From the cell containing the given text, extract its center point as [x, y] coordinate. 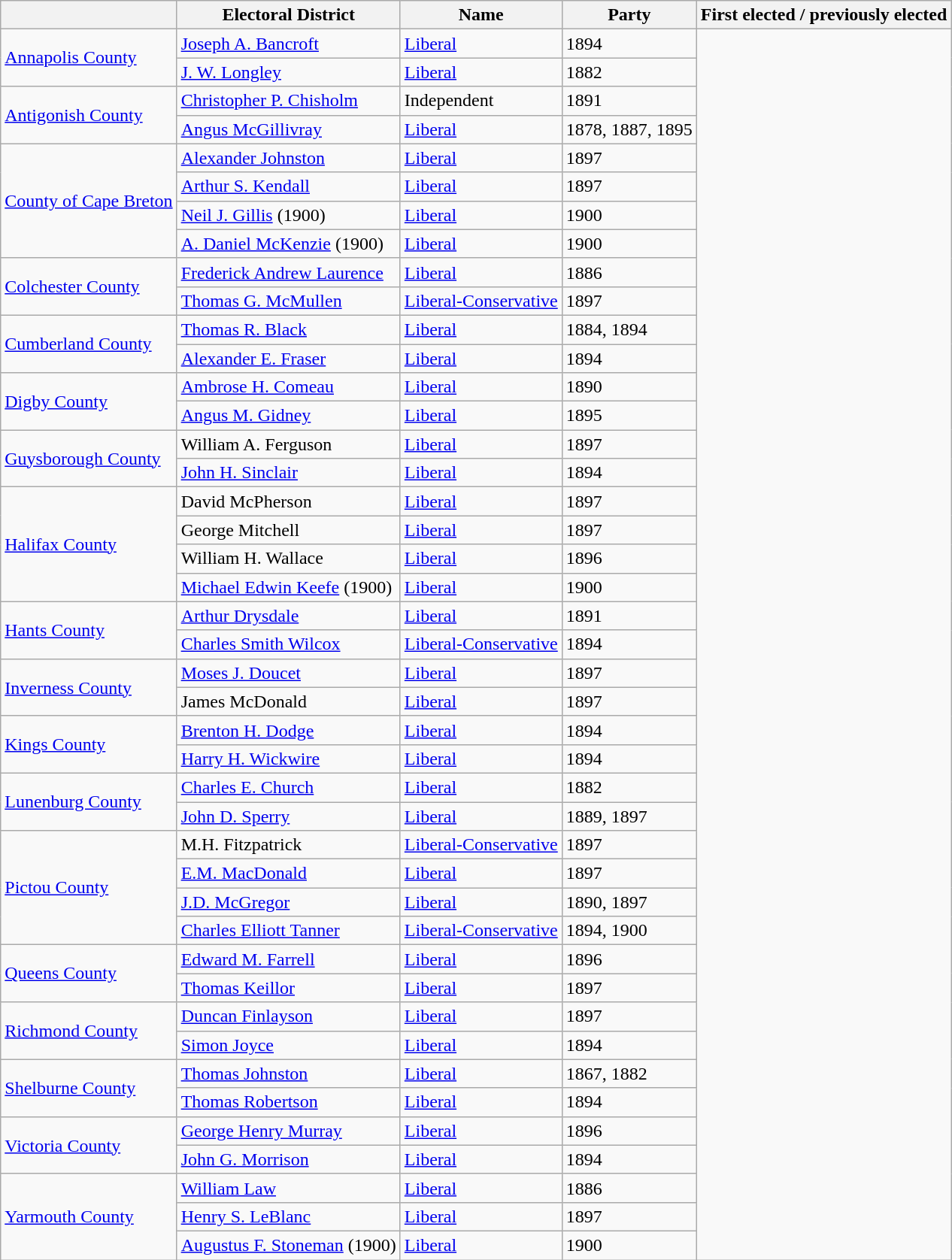
J.D. McGregor [289, 902]
Yarmouth County [89, 1216]
Neil J. Gillis (1900) [289, 215]
Thomas Keillor [289, 988]
Thomas Robertson [289, 1102]
Alexander Johnston [289, 158]
George Henry Murray [289, 1131]
M.H. Fitzpatrick [289, 845]
Brenton H. Dodge [289, 730]
1867, 1882 [629, 1074]
Henry S. LeBlanc [289, 1216]
Harry H. Wickwire [289, 759]
1894, 1900 [629, 931]
1895 [629, 416]
County of Cape Breton [89, 201]
Thomas R. Black [289, 329]
Independent [481, 101]
William Law [289, 1188]
Shelburne County [89, 1088]
Ambrose H. Comeau [289, 387]
Frederick Andrew Laurence [289, 272]
Queens County [89, 974]
First elected / previously elected [824, 15]
1890, 1897 [629, 902]
J. W. Longley [289, 72]
John H. Sinclair [289, 473]
Richmond County [89, 1031]
Hants County [89, 630]
William H. Wallace [289, 559]
1889, 1897 [629, 816]
Arthur Drysdale [289, 616]
Colchester County [89, 286]
David McPherson [289, 501]
Charles Smith Wilcox [289, 644]
Edward M. Farrell [289, 959]
Charles E. Church [289, 787]
Augustus F. Stoneman (1900) [289, 1245]
George Mitchell [289, 530]
Pictou County [89, 888]
1884, 1894 [629, 329]
Thomas Johnston [289, 1074]
Inverness County [89, 687]
Name [481, 15]
Victoria County [89, 1145]
Cumberland County [89, 344]
Party [629, 15]
William A. Ferguson [289, 444]
Joseph A. Bancroft [289, 44]
Simon Joyce [289, 1045]
James McDonald [289, 701]
Antigonish County [89, 115]
Lunenburg County [89, 801]
John G. Morrison [289, 1159]
Christopher P. Chisholm [289, 101]
Kings County [89, 744]
John D. Sperry [289, 816]
Electoral District [289, 15]
Alexander E. Fraser [289, 359]
Halifax County [89, 544]
A. Daniel McKenzie (1900) [289, 244]
E.M. MacDonald [289, 874]
Angus McGillivray [289, 129]
1890 [629, 387]
Arthur S. Kendall [289, 186]
Charles Elliott Tanner [289, 931]
Michael Edwin Keefe (1900) [289, 587]
Guysborough County [89, 459]
Angus M. Gidney [289, 416]
1878, 1887, 1895 [629, 129]
Moses J. Doucet [289, 673]
Digby County [89, 401]
Annapolis County [89, 58]
Thomas G. McMullen [289, 301]
Duncan Finlayson [289, 1016]
